Return [X, Y] of the center of cell containing provided text 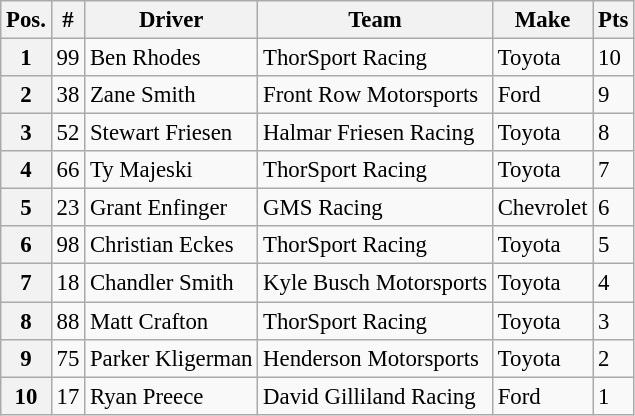
Kyle Busch Motorsports [376, 283]
66 [68, 170]
Chandler Smith [172, 283]
52 [68, 133]
Chevrolet [542, 208]
17 [68, 396]
Parker Kligerman [172, 358]
23 [68, 208]
Ryan Preece [172, 396]
GMS Racing [376, 208]
Zane Smith [172, 95]
Christian Eckes [172, 245]
David Gilliland Racing [376, 396]
Team [376, 20]
Stewart Friesen [172, 133]
88 [68, 321]
Front Row Motorsports [376, 95]
Make [542, 20]
Driver [172, 20]
38 [68, 95]
Ty Majeski [172, 170]
Matt Crafton [172, 321]
Grant Enfinger [172, 208]
Halmar Friesen Racing [376, 133]
Pos. [26, 20]
# [68, 20]
98 [68, 245]
99 [68, 58]
Pts [614, 20]
18 [68, 283]
Henderson Motorsports [376, 358]
Ben Rhodes [172, 58]
75 [68, 358]
